Detect which cell encompasses the target text, then output its (X, Y) center coordinate. 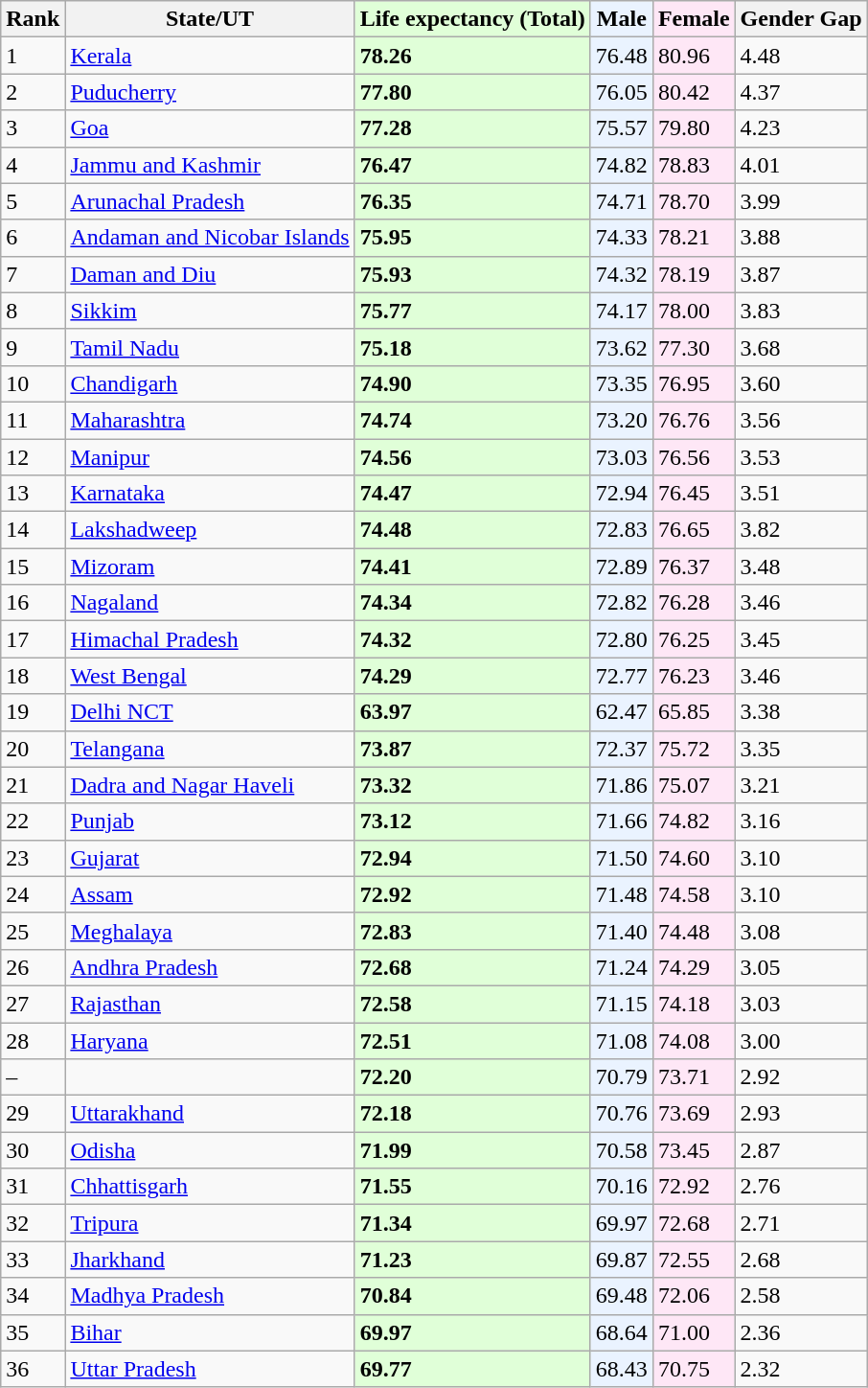
Gender Gap (801, 19)
Delhi NCT (210, 712)
70.75 (694, 1369)
78.21 (694, 238)
Life expectancy (Total) (472, 19)
2 (33, 92)
68.64 (621, 1332)
Arunachal Pradesh (210, 201)
72.89 (621, 567)
2.58 (801, 1296)
Chandigarh (210, 383)
4.23 (801, 128)
71.24 (621, 967)
17 (33, 639)
Lakshadweep (210, 530)
3.45 (801, 639)
70.76 (621, 1114)
23 (33, 858)
71.23 (472, 1260)
69.77 (472, 1369)
3.82 (801, 530)
Tripura (210, 1223)
Jharkhand (210, 1260)
3.05 (801, 967)
71.99 (472, 1150)
76.56 (694, 457)
75.77 (472, 311)
73.69 (694, 1114)
2.76 (801, 1187)
Andaman and Nicobar Islands (210, 238)
74.18 (694, 1004)
3.00 (801, 1040)
10 (33, 383)
21 (33, 785)
3.48 (801, 567)
65.85 (694, 712)
4.37 (801, 92)
33 (33, 1260)
Himachal Pradesh (210, 639)
71.50 (621, 858)
74.60 (694, 858)
78.19 (694, 274)
74.56 (472, 457)
72.80 (621, 639)
73.32 (472, 785)
Mizoram (210, 567)
28 (33, 1040)
78.70 (694, 201)
72.58 (472, 1004)
71.86 (621, 785)
74.58 (694, 894)
76.23 (694, 676)
30 (33, 1150)
76.25 (694, 639)
75.18 (472, 347)
74.74 (472, 420)
80.42 (694, 92)
Jammu and Kashmir (210, 165)
29 (33, 1114)
2.68 (801, 1260)
16 (33, 603)
1 (33, 56)
3.60 (801, 383)
75.95 (472, 238)
74.41 (472, 567)
Gujarat (210, 858)
Haryana (210, 1040)
27 (33, 1004)
73.87 (472, 749)
20 (33, 749)
69.87 (621, 1260)
3.87 (801, 274)
4.01 (801, 165)
3 (33, 128)
72.37 (621, 749)
9 (33, 347)
70.58 (621, 1150)
76.48 (621, 56)
26 (33, 967)
3.88 (801, 238)
19 (33, 712)
Maharashtra (210, 420)
3.38 (801, 712)
75.07 (694, 785)
3.16 (801, 821)
73.45 (694, 1150)
11 (33, 420)
74.90 (472, 383)
3.35 (801, 749)
75.72 (694, 749)
72.06 (694, 1296)
3.83 (801, 311)
76.37 (694, 567)
72.55 (694, 1260)
35 (33, 1332)
2.71 (801, 1223)
74.08 (694, 1040)
3.56 (801, 420)
Uttar Pradesh (210, 1369)
74.71 (621, 201)
3.68 (801, 347)
2.93 (801, 1114)
3.21 (801, 785)
76.28 (694, 603)
2.36 (801, 1332)
70.84 (472, 1296)
74.33 (621, 238)
24 (33, 894)
72.77 (621, 676)
74.17 (621, 311)
74.34 (472, 603)
25 (33, 931)
70.79 (621, 1077)
72.51 (472, 1040)
2.87 (801, 1150)
74.47 (472, 494)
76.47 (472, 165)
22 (33, 821)
Goa (210, 128)
Puducherry (210, 92)
36 (33, 1369)
73.03 (621, 457)
63.97 (472, 712)
76.05 (621, 92)
12 (33, 457)
3.99 (801, 201)
Bihar (210, 1332)
32 (33, 1223)
– (33, 1077)
3.53 (801, 457)
State/UT (210, 19)
71.00 (694, 1332)
69.48 (621, 1296)
62.47 (621, 712)
8 (33, 311)
2.92 (801, 1077)
75.93 (472, 274)
78.00 (694, 311)
3.03 (801, 1004)
77.28 (472, 128)
31 (33, 1187)
Tamil Nadu (210, 347)
4.48 (801, 56)
Sikkim (210, 311)
Chhattisgarh (210, 1187)
71.66 (621, 821)
75.57 (621, 128)
76.95 (694, 383)
Daman and Diu (210, 274)
5 (33, 201)
Madhya Pradesh (210, 1296)
71.15 (621, 1004)
Female (694, 19)
Rank (33, 19)
71.08 (621, 1040)
78.26 (472, 56)
77.80 (472, 92)
Telangana (210, 749)
76.35 (472, 201)
West Bengal (210, 676)
3.51 (801, 494)
72.20 (472, 1077)
Nagaland (210, 603)
Kerala (210, 56)
76.76 (694, 420)
6 (33, 238)
70.16 (621, 1187)
73.20 (621, 420)
76.65 (694, 530)
Punjab (210, 821)
14 (33, 530)
71.48 (621, 894)
72.18 (472, 1114)
Manipur (210, 457)
15 (33, 567)
77.30 (694, 347)
Odisha (210, 1150)
3.08 (801, 931)
73.62 (621, 347)
71.40 (621, 931)
73.12 (472, 821)
4 (33, 165)
2.32 (801, 1369)
Meghalaya (210, 931)
80.96 (694, 56)
Assam (210, 894)
73.71 (694, 1077)
72.82 (621, 603)
79.80 (694, 128)
13 (33, 494)
18 (33, 676)
73.35 (621, 383)
7 (33, 274)
Andhra Pradesh (210, 967)
76.45 (694, 494)
Dadra and Nagar Haveli (210, 785)
Karnataka (210, 494)
78.83 (694, 165)
71.55 (472, 1187)
Male (621, 19)
Uttarakhand (210, 1114)
Rajasthan (210, 1004)
34 (33, 1296)
68.43 (621, 1369)
71.34 (472, 1223)
